Output the (x, y) coordinate of the center of the cell containing the given text.  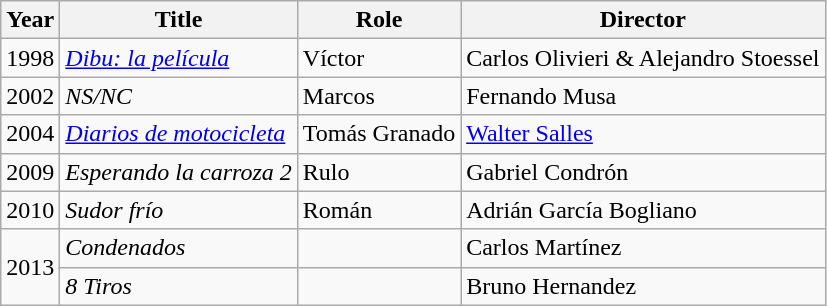
Role (378, 20)
Year (30, 20)
Diarios de motocicleta (179, 134)
Title (179, 20)
Román (378, 210)
Fernando Musa (643, 96)
Tomás Granado (378, 134)
2002 (30, 96)
Gabriel Condrón (643, 172)
1998 (30, 58)
Esperando la carroza 2 (179, 172)
2010 (30, 210)
Bruno Hernandez (643, 286)
2004 (30, 134)
Dibu: la película (179, 58)
Adrián García Bogliano (643, 210)
2013 (30, 267)
Carlos Martínez (643, 248)
2009 (30, 172)
Rulo (378, 172)
Walter Salles (643, 134)
8 Tiros (179, 286)
NS/NC (179, 96)
Carlos Olivieri & Alejandro Stoessel (643, 58)
Marcos (378, 96)
Sudor frío (179, 210)
Condenados (179, 248)
Director (643, 20)
Víctor (378, 58)
